Find where the given text appears and provide that cell's center as (x, y) coordinate. 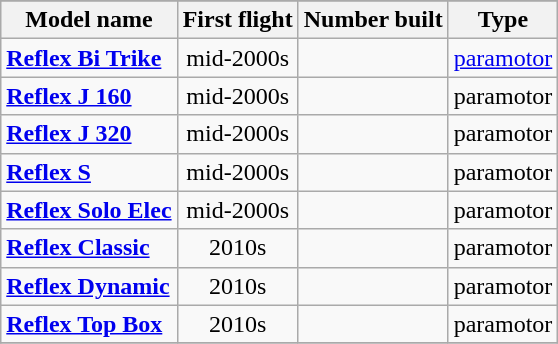
Reflex Top Box (89, 324)
Reflex S (89, 172)
First flight (238, 20)
Reflex J 160 (89, 96)
Reflex Solo Elec (89, 210)
Reflex Bi Trike (89, 58)
Reflex Classic (89, 248)
Model name (89, 20)
Type (503, 20)
Reflex J 320 (89, 134)
Reflex Dynamic (89, 286)
Number built (373, 20)
